Scan for the cell matching the given text and deliver its [X, Y] coordinate at center. 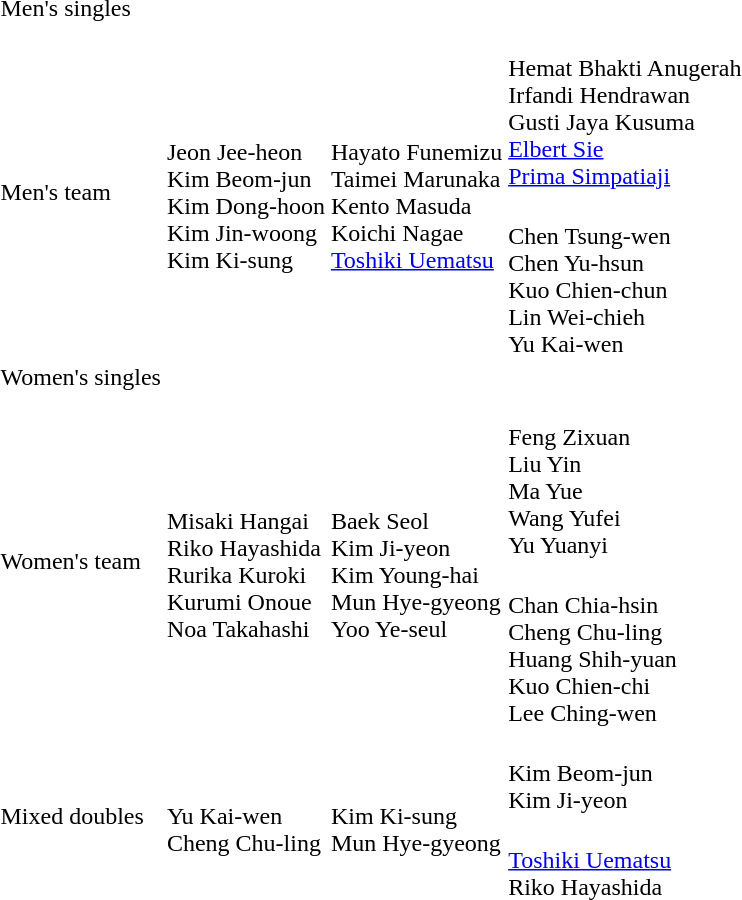
Hayato FunemizuTaimei MarunakaKento MasudaKoichi NagaeToshiki Uematsu [416, 192]
Baek SeolKim Ji-yeonKim Young-haiMun Hye-gyeongYoo Ye-seul [416, 562]
Jeon Jee-heonKim Beom-junKim Dong-hoonKim Jin-woongKim Ki-sung [246, 192]
Misaki HangaiRiko HayashidaRurika KurokiKurumi OnoueNoa Takahashi [246, 562]
